Identify which cell holds the provided text, then report its [X, Y] central coordinate. 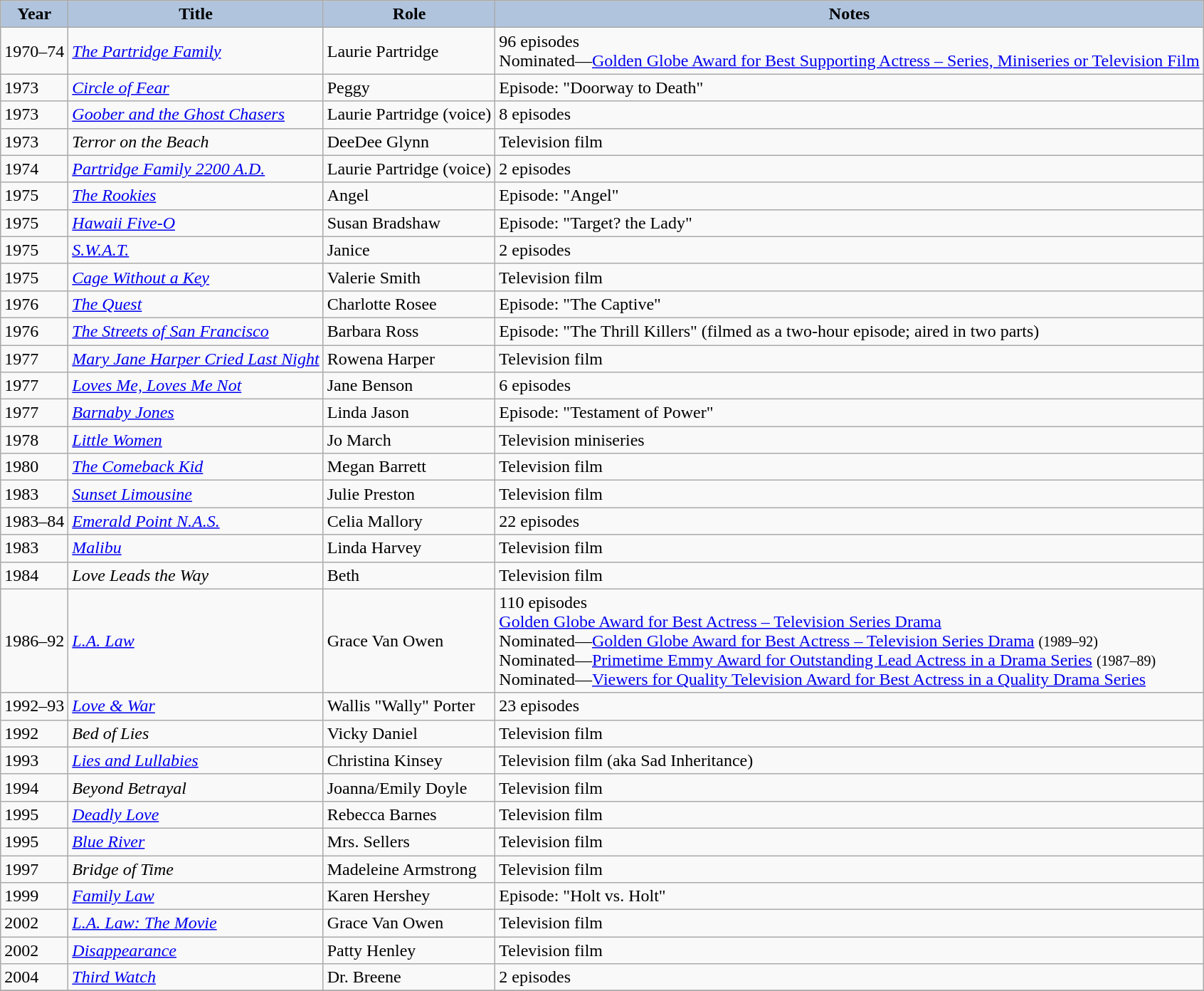
2004 [34, 977]
The Quest [196, 304]
Disappearance [196, 950]
Love Leads the Way [196, 575]
Beyond Betrayal [196, 787]
Hawaii Five-O [196, 223]
Lies and Lullabies [196, 760]
Barnaby Jones [196, 413]
Blue River [196, 841]
Love & War [196, 706]
Malibu [196, 548]
22 episodes [850, 521]
Episode: "The Thrill Killers" (filmed as a two-hour episode; aired in two parts) [850, 331]
Susan Bradshaw [409, 223]
Celia Mallory [409, 521]
1992 [34, 733]
L.A. Law [196, 641]
8 episodes [850, 115]
1993 [34, 760]
23 episodes [850, 706]
The Streets of San Francisco [196, 331]
Peggy [409, 88]
Sunset Limousine [196, 494]
Episode: "Target? the Lady" [850, 223]
1994 [34, 787]
Joanna/Emily Doyle [409, 787]
Emerald Point N.A.S. [196, 521]
Madeleine Armstrong [409, 869]
Dr. Breene [409, 977]
1970–74 [34, 51]
The Comeback Kid [196, 467]
Episode: "Angel" [850, 196]
The Rookies [196, 196]
S.W.A.T. [196, 250]
Television film (aka Sad Inheritance) [850, 760]
Deadly Love [196, 814]
Episode: "The Captive" [850, 304]
1997 [34, 869]
Linda Jason [409, 413]
Patty Henley [409, 950]
Cage Without a Key [196, 277]
Goober and the Ghost Chasers [196, 115]
96 episodesNominated—Golden Globe Award for Best Supporting Actress – Series, Miniseries or Television Film [850, 51]
1983–84 [34, 521]
Bed of Lies [196, 733]
Family Law [196, 896]
Year [34, 14]
1974 [34, 169]
1992–93 [34, 706]
Little Women [196, 440]
Wallis "Wally" Porter [409, 706]
Title [196, 14]
Notes [850, 14]
1984 [34, 575]
Vicky Daniel [409, 733]
Role [409, 14]
Loves Me, Loves Me Not [196, 386]
Third Watch [196, 977]
Janice [409, 250]
Jo March [409, 440]
Episode: "Holt vs. Holt" [850, 896]
Mary Jane Harper Cried Last Night [196, 358]
Partridge Family 2200 A.D. [196, 169]
Episode: "Testament of Power" [850, 413]
Mrs. Sellers [409, 841]
Television miniseries [850, 440]
Rowena Harper [409, 358]
Laurie Partridge [409, 51]
Valerie Smith [409, 277]
DeeDee Glynn [409, 142]
6 episodes [850, 386]
1980 [34, 467]
Megan Barrett [409, 467]
Beth [409, 575]
Barbara Ross [409, 331]
Jane Benson [409, 386]
1978 [34, 440]
Charlotte Rosee [409, 304]
Angel [409, 196]
The Partridge Family [196, 51]
Linda Harvey [409, 548]
Bridge of Time [196, 869]
Circle of Fear [196, 88]
Christina Kinsey [409, 760]
Julie Preston [409, 494]
L.A. Law: The Movie [196, 923]
Terror on the Beach [196, 142]
Karen Hershey [409, 896]
1986–92 [34, 641]
Episode: "Doorway to Death" [850, 88]
1999 [34, 896]
Rebecca Barnes [409, 814]
